From the cell containing the given text, extract its center point as [x, y] coordinate. 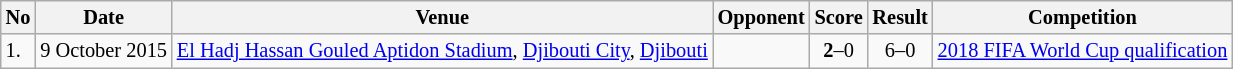
No [18, 17]
El Hadj Hassan Gouled Aptidon Stadium, Djibouti City, Djibouti [442, 51]
2–0 [839, 51]
Result [900, 17]
Date [104, 17]
Score [839, 17]
1. [18, 51]
6–0 [900, 51]
2018 FIFA World Cup qualification [1083, 51]
Venue [442, 17]
Competition [1083, 17]
Opponent [762, 17]
9 October 2015 [104, 51]
